For the text-containing cell, return its midpoint in [x, y] coordinate format. 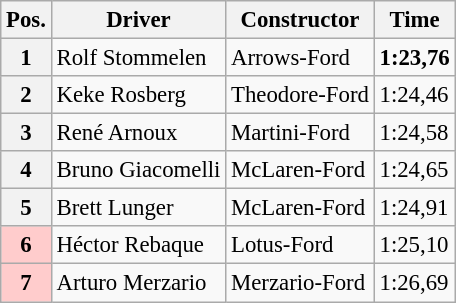
Keke Rosberg [138, 95]
1:26,69 [414, 283]
Martini-Ford [300, 133]
3 [26, 133]
2 [26, 95]
Héctor Rebaque [138, 245]
1:25,10 [414, 245]
Bruno Giacomelli [138, 170]
1 [26, 58]
Pos. [26, 20]
Time [414, 20]
1:23,76 [414, 58]
Rolf Stommelen [138, 58]
4 [26, 170]
Merzario-Ford [300, 283]
6 [26, 245]
1:24,46 [414, 95]
7 [26, 283]
1:24,91 [414, 208]
1:24,58 [414, 133]
Arrows-Ford [300, 58]
1:24,65 [414, 170]
Lotus-Ford [300, 245]
Arturo Merzario [138, 283]
Driver [138, 20]
Constructor [300, 20]
5 [26, 208]
René Arnoux [138, 133]
Brett Lunger [138, 208]
Theodore-Ford [300, 95]
